Search for the cell housing the specified text and yield its [x, y] center coordinate. 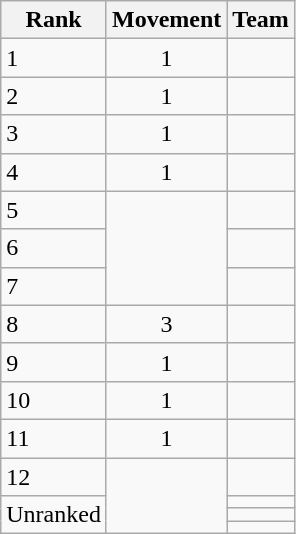
8 [54, 324]
6 [54, 248]
2 [54, 96]
7 [54, 286]
11 [54, 438]
Movement [166, 20]
10 [54, 400]
9 [54, 362]
Rank [54, 20]
4 [54, 172]
5 [54, 210]
12 [54, 477]
Team [261, 20]
Unranked [54, 515]
